Return (x, y) of the center of cell containing provided text 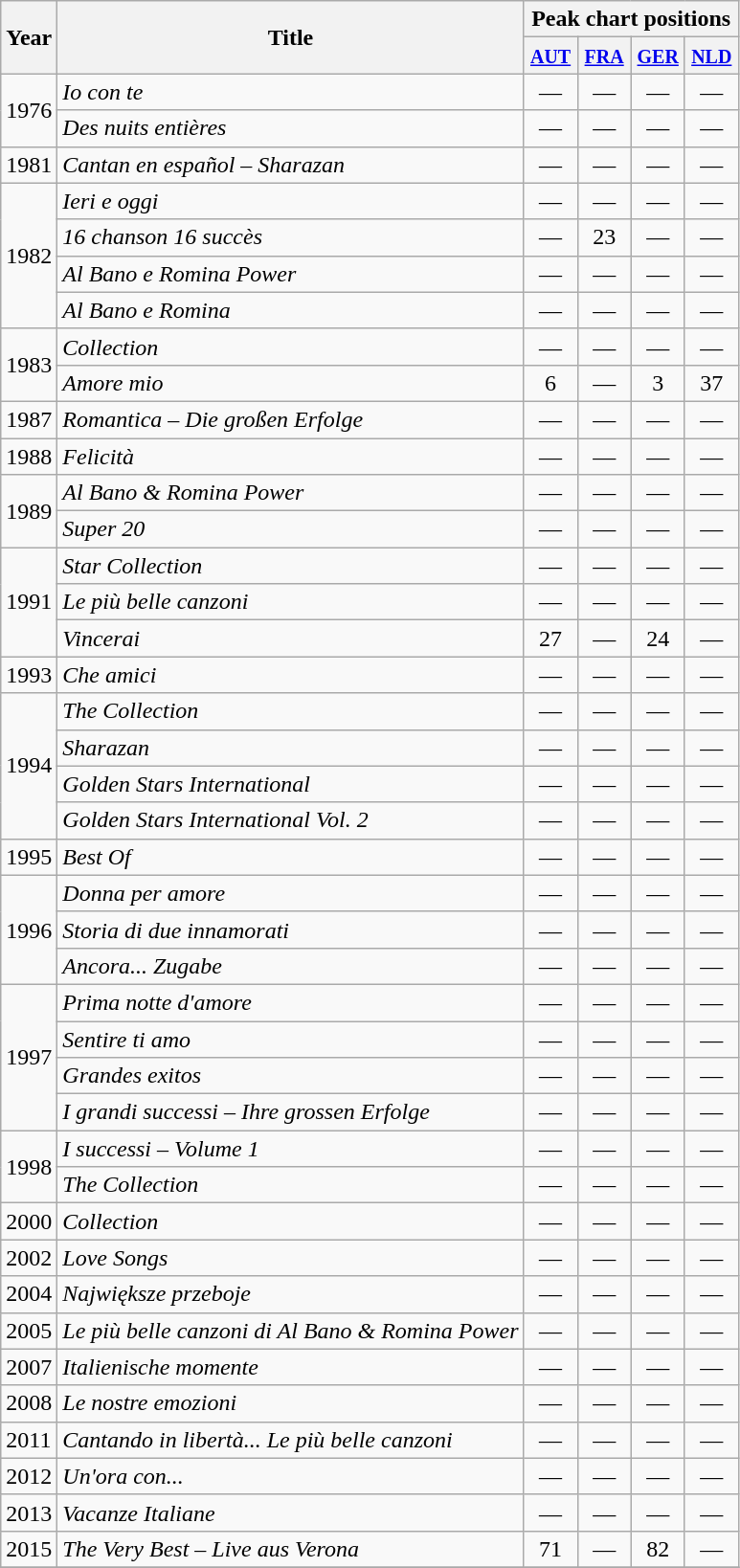
GER (658, 56)
2012 (29, 1476)
I successi – Volume 1 (291, 1149)
Title (291, 37)
Grandes exitos (291, 1076)
2005 (29, 1331)
Ieri e oggi (291, 201)
FRA (604, 56)
Le nostre emozioni (291, 1403)
Romantica – Die großen Erfolge (291, 419)
24 (658, 638)
Ancora... Zugabe (291, 966)
1988 (29, 457)
Cantan en español – Sharazan (291, 165)
Star Collection (291, 566)
1993 (29, 675)
82 (658, 1549)
2015 (29, 1549)
Sentire ti amo (291, 1039)
1976 (29, 110)
NLD (711, 56)
Le più belle canzoni (291, 602)
Największe przeboje (291, 1294)
2002 (29, 1258)
Al Bano e Romina Power (291, 274)
Vacanze Italiane (291, 1512)
1997 (29, 1057)
71 (550, 1549)
2008 (29, 1403)
Amore mio (291, 383)
23 (604, 237)
Year (29, 37)
1981 (29, 165)
Golden Stars International (291, 784)
Peak chart positions (631, 19)
1996 (29, 930)
6 (550, 383)
Best Of (291, 857)
Storia di due innamorati (291, 930)
27 (550, 638)
Golden Stars International Vol. 2 (291, 820)
2007 (29, 1367)
Des nuits entières (291, 128)
37 (711, 383)
2013 (29, 1512)
Al Bano & Romina Power (291, 493)
Io con te (291, 92)
The Very Best – Live aus Verona (291, 1549)
Che amici (291, 675)
1989 (29, 511)
Donna per amore (291, 893)
1994 (29, 766)
I grandi successi – Ihre grossen Erfolge (291, 1112)
1987 (29, 419)
1991 (29, 602)
Un'ora con... (291, 1476)
Le più belle canzoni di Al Bano & Romina Power (291, 1331)
1995 (29, 857)
AUT (550, 56)
2011 (29, 1440)
Cantando in libertà... Le più belle canzoni (291, 1440)
Sharazan (291, 748)
16 chanson 16 succès (291, 237)
Super 20 (291, 529)
Love Songs (291, 1258)
1998 (29, 1167)
2000 (29, 1221)
2004 (29, 1294)
Italienische momente (291, 1367)
Al Bano e Romina (291, 310)
3 (658, 383)
1982 (29, 256)
Prima notte d'amore (291, 1002)
1983 (29, 365)
Vincerai (291, 638)
Felicità (291, 457)
